Determine the [X, Y] coordinate at the center of the cell enclosing the given text.  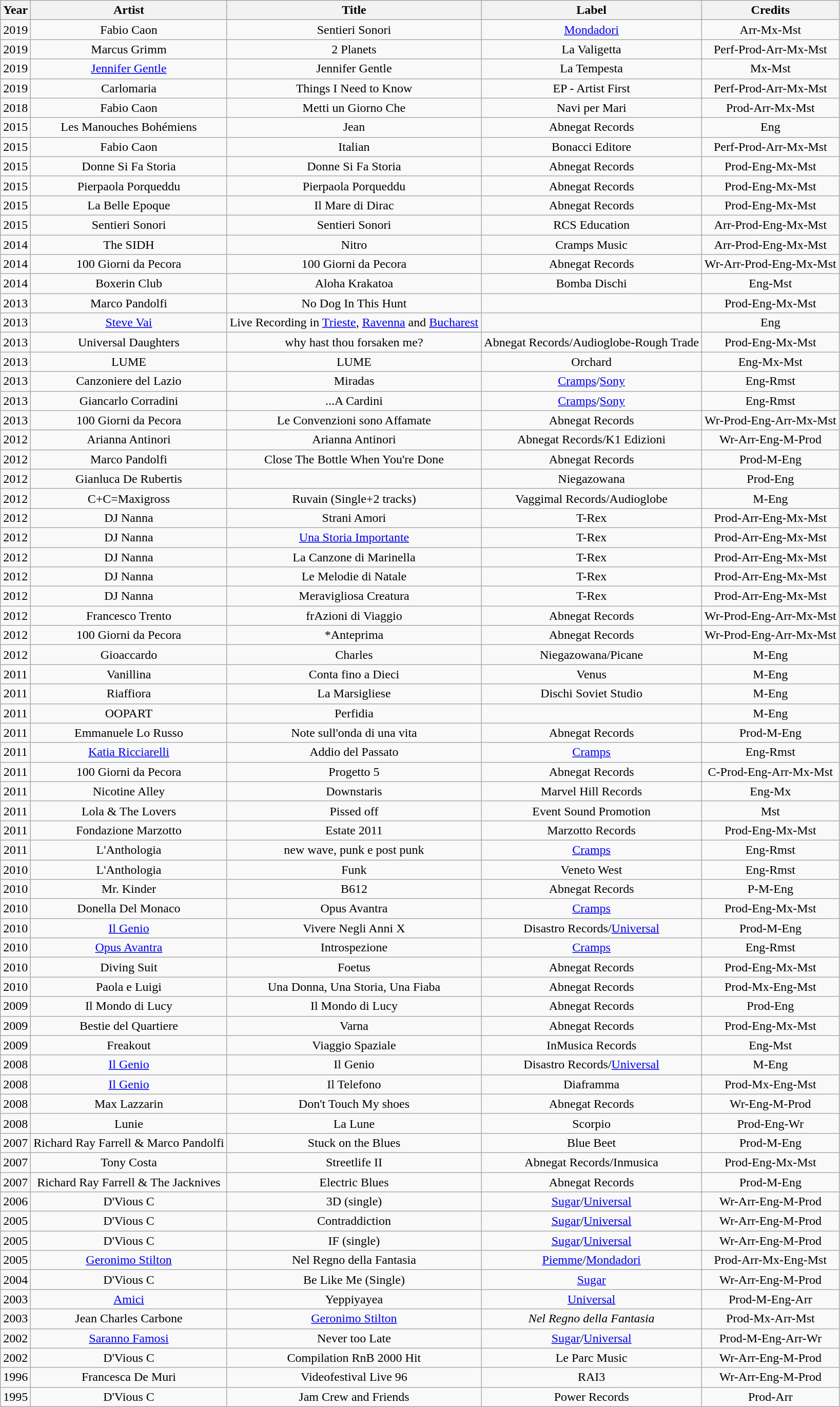
InMusica Records [592, 1045]
Prod-Eng-Wr [770, 1123]
Tony Costa [129, 1162]
Donella Del Monaco [129, 909]
La Belle Epoque [129, 205]
Label [592, 10]
Addio del Passato [354, 752]
Mx-Mst [770, 69]
EP - Artist First [592, 88]
Vaggimal Records/Audioglobe [592, 498]
1996 [15, 1377]
Stuck on the Blues [354, 1143]
Steve Vai [129, 323]
RCS Education [592, 225]
Marcus Grimm [129, 49]
Jean Charles Carbone [129, 1319]
IF (single) [354, 1241]
Miradas [354, 381]
Mr. Kinder [129, 889]
Foetus [354, 967]
Bonacci Editore [592, 147]
Francesco Trento [129, 616]
Mondadori [592, 30]
Richard Ray Farrell & Marco Pandolfi [129, 1143]
Credits [770, 10]
Katia Ricciarelli [129, 752]
Compilation RnB 2000 Hit [354, 1358]
Italian [354, 147]
Veneto West [592, 870]
Le Parc Music [592, 1358]
Francesca De Muri [129, 1377]
*Anteprima [354, 635]
Event Sound Promotion [592, 811]
La Valigetta [592, 49]
Cramps Music [592, 245]
Prod-Mx-Arr-Mst [770, 1319]
Venus [592, 674]
Never too Late [354, 1338]
Canzoniere del Lazio [129, 381]
Prod-Arr [770, 1397]
Carlomaria [129, 88]
Paola e Luigi [129, 987]
Nicotine Alley [129, 791]
P-M-Eng [770, 889]
Vanillina [129, 674]
Wr-Arr-Prod-Eng-Mx-Mst [770, 264]
Prod-M-Eng-Arr-Wr [770, 1338]
Estate 2011 [354, 830]
new wave, punk e post punk [354, 850]
C-Prod-Eng-Arr-Mx-Mst [770, 772]
OOPART [129, 713]
Bomba Dischi [592, 284]
Be Like Me (Single) [354, 1280]
Artist [129, 10]
Yeppiyayea [354, 1299]
frAzioni di Viaggio [354, 616]
No Dog In This Hunt [354, 303]
Una Storia Importante [354, 537]
Varna [354, 1026]
Diaframma [592, 1084]
Piemme/Mondadori [592, 1260]
Prod-M-Eng-Arr [770, 1299]
Lunie [129, 1123]
Viaggio Spaziale [354, 1045]
Abnegat Records/K1 Edizioni [592, 440]
Close The Bottle When You're Done [354, 459]
La Tempesta [592, 69]
Marzotto Records [592, 830]
Arr-Mx-Mst [770, 30]
Gianluca De Rubertis [129, 479]
Funk [354, 870]
2 Planets [354, 49]
Eng-Mx [770, 791]
Riaffiora [129, 694]
Marvel Hill Records [592, 791]
1995 [15, 1397]
Pissed off [354, 811]
Max Lazzarin [129, 1104]
Le Convenzioni sono Affamate [354, 420]
Blue Beet [592, 1143]
Streetlife II [354, 1162]
Una Donna, Una Storia, Una Fiaba [354, 987]
Videofestival Live 96 [354, 1377]
Prod-Arr-Mx-Mst [770, 108]
Saranno Famosi [129, 1338]
2018 [15, 108]
Giancarlo Corradini [129, 401]
Eng-Mx-Mst [770, 362]
Lola & The Lovers [129, 811]
Niegazowana/Picane [592, 655]
Richard Ray Farrell & The Jacknives [129, 1182]
Orchard [592, 362]
Ruvain (Single+2 tracks) [354, 498]
Prod-Arr-Mx-Eng-Mst [770, 1260]
Abnegat Records/Inmusica [592, 1162]
Wr-Eng-M-Prod [770, 1104]
Dischi Soviet Studio [592, 694]
Sugar [592, 1280]
La Canzone di Marinella [354, 557]
Metti un Giorno Che [354, 108]
Universal [592, 1299]
Live Recording in Trieste, Ravenna and Bucharest [354, 323]
Title [354, 10]
C+C=Maxigross [129, 498]
Progetto 5 [354, 772]
why hast thou forsaken me? [354, 342]
Gioaccardo [129, 655]
Fondazione Marzotto [129, 830]
3D (single) [354, 1202]
Le Melodie di Natale [354, 577]
Jean [354, 127]
Meravigliosa Creatura [354, 596]
Jam Crew and Friends [354, 1397]
Aloha Krakatoa [354, 284]
Scorpio [592, 1123]
Abnegat Records/Audioglobe-Rough Trade [592, 342]
Universal Daughters [129, 342]
Year [15, 10]
Charles [354, 655]
2006 [15, 1202]
Il Mare di Dirac [354, 205]
Niegazowana [592, 479]
Bestie del Quartiere [129, 1026]
Navi per Mari [592, 108]
Emmanuele Lo Russo [129, 733]
La Lune [354, 1123]
La Marsigliese [354, 694]
Electric Blues [354, 1182]
Power Records [592, 1397]
Vivere Negli Anni X [354, 928]
2004 [15, 1280]
Downstaris [354, 791]
Things I Need to Know [354, 88]
Contraddiction [354, 1221]
Conta fino a Dieci [354, 674]
...A Cardini [354, 401]
Il Telefono [354, 1084]
The SIDH [129, 245]
Les Manouches Bohémiens [129, 127]
Boxerin Club [129, 284]
Introspezione [354, 948]
Don't Touch My shoes [354, 1104]
Nitro [354, 245]
Amici [129, 1299]
Note sull'onda di una vita [354, 733]
B612 [354, 889]
Mst [770, 811]
Freakout [129, 1045]
Strani Amori [354, 518]
Diving Suit [129, 967]
RAI3 [592, 1377]
Perfidia [354, 713]
